Output the [X, Y] coordinate of the center of the cell containing the given text.  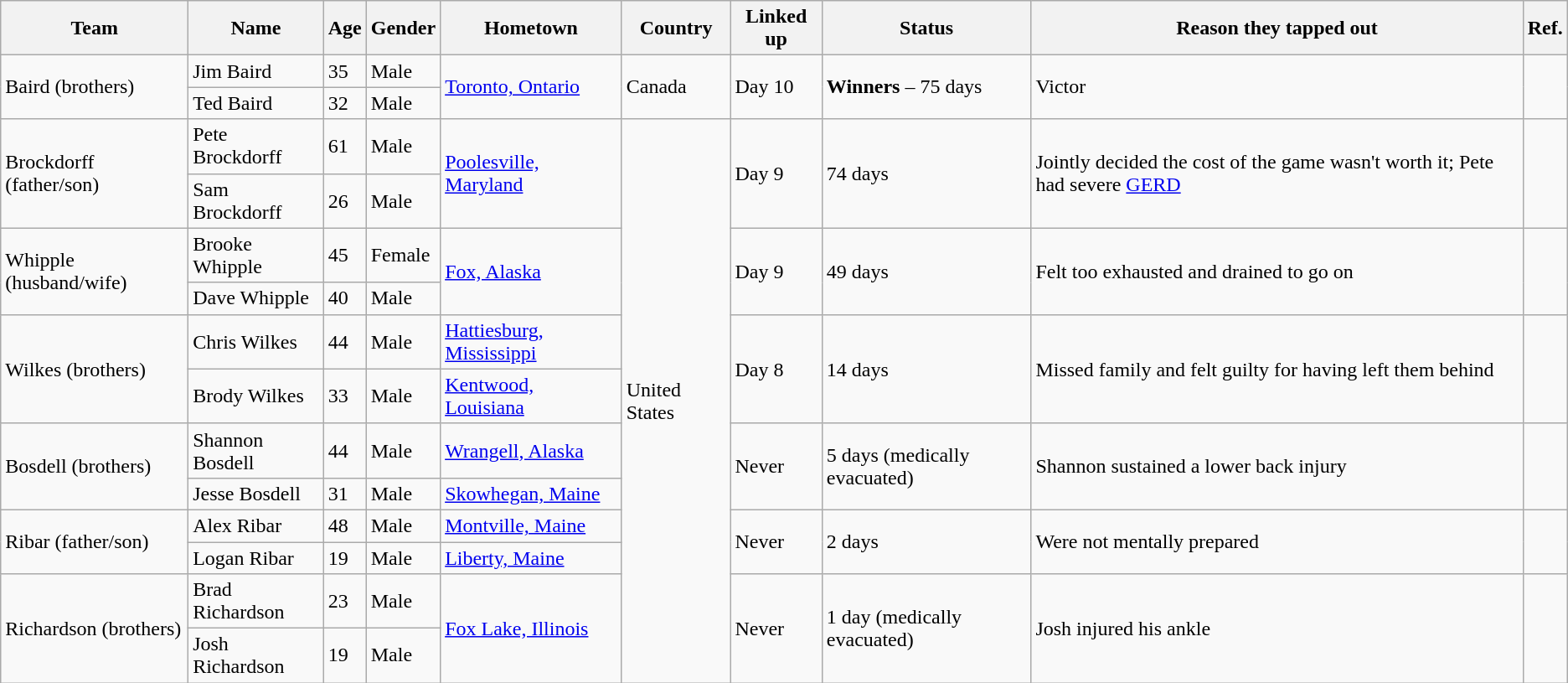
Bosdell (brothers) [95, 466]
Hometown [531, 28]
Kentwood, Louisiana [531, 396]
Day 8 [776, 369]
Sam Brockdorff [256, 201]
2 days [926, 541]
Josh injured his ankle [1277, 629]
Ribar (father/son) [95, 541]
32 [345, 103]
Status [926, 28]
49 days [926, 272]
Skowhegan, Maine [531, 494]
33 [345, 396]
Brockdorff (father/son) [95, 173]
14 days [926, 369]
Liberty, Maine [531, 557]
Wrangell, Alaska [531, 451]
Baird (brothers) [95, 87]
26 [345, 201]
Country [676, 28]
Canada [676, 87]
Age [345, 28]
45 [345, 255]
Pete Brockdorff [256, 146]
Reason they tapped out [1277, 28]
Victor [1277, 87]
Jesse Bosdell [256, 494]
Jointly decided the cost of the game wasn't worth it; Pete had severe GERD [1277, 173]
Poolesville, Maryland [531, 173]
Ref. [1545, 28]
Were not mentally prepared [1277, 541]
Montville, Maine [531, 525]
Alex Ribar [256, 525]
Whipple (husband/wife) [95, 272]
Brad Richardson [256, 602]
Dave Whipple [256, 298]
Shannon Bosdell [256, 451]
Missed family and felt guilty for having left them behind [1277, 369]
Day 10 [776, 87]
Gender [403, 28]
Shannon sustained a lower back injury [1277, 466]
Josh Richardson [256, 655]
Ted Baird [256, 103]
Female [403, 255]
Logan Ribar [256, 557]
1 day (medically evacuated) [926, 629]
Felt too exhausted and drained to go on [1277, 272]
Winners – 75 days [926, 87]
Wilkes (brothers) [95, 369]
40 [345, 298]
35 [345, 71]
5 days (medically evacuated) [926, 466]
Brody Wilkes [256, 396]
23 [345, 602]
Chris Wilkes [256, 342]
Toronto, Ontario [531, 87]
48 [345, 525]
United States [676, 401]
Hattiesburg, Mississippi [531, 342]
Fox, Alaska [531, 272]
74 days [926, 173]
Linked up [776, 28]
Fox Lake, Illinois [531, 629]
Jim Baird [256, 71]
Richardson (brothers) [95, 629]
61 [345, 146]
Team [95, 28]
Name [256, 28]
31 [345, 494]
Brooke Whipple [256, 255]
